Return [x, y] of the center of cell containing provided text 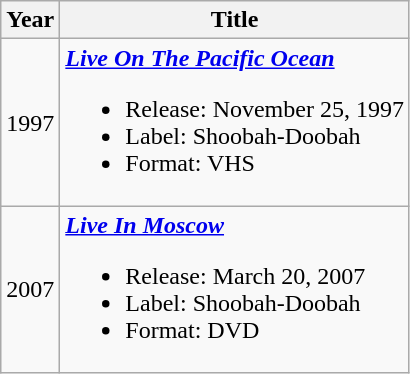
Live On The Pacific OceanRelease: November 25, 1997Label: Shoobah-DoobahFormat: VHS [235, 122]
1997 [30, 122]
Live In MoscowRelease: March 20, 2007Label: Shoobah-DoobahFormat: DVD [235, 290]
Title [235, 20]
Year [30, 20]
2007 [30, 290]
